Find where the given text appears and provide that cell's center as [X, Y] coordinate. 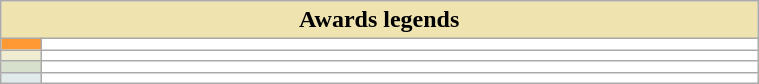
Awards legends [380, 20]
